Capture the cell that displays the provided text and extract its [x, y] central coordinate. 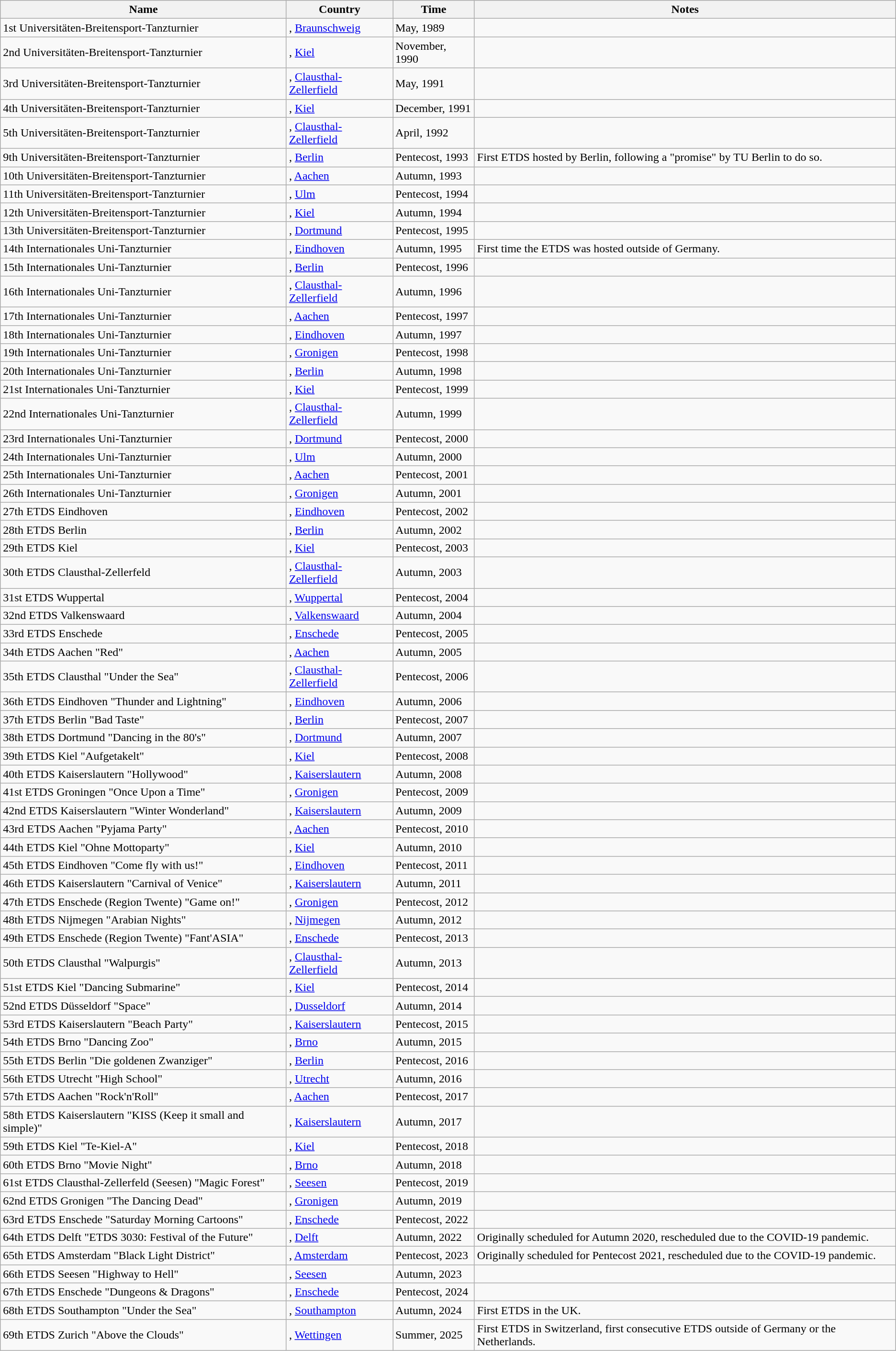
Pentecost, 2009 [434, 792]
Autumn, 1994 [434, 212]
Pentecost, 2010 [434, 829]
31st ETDS Wuppertal [144, 597]
62nd ETDS Gronigen "The Dancing Dead" [144, 1201]
Autumn, 2023 [434, 1274]
December, 1991 [434, 108]
63rd ETDS Enschede "Saturday Morning Cartoons" [144, 1219]
2nd Universitäten-Breitensport-Tanzturnier [144, 53]
30th ETDS Clausthal-Zellerfeld [144, 573]
23rd Internationales Uni-Tanzturnier [144, 439]
Pentecost, 2001 [434, 475]
37th ETDS Berlin "Bad Taste" [144, 720]
Pentecost, 2019 [434, 1182]
40th ETDS Kaiserslautern "Hollywood" [144, 774]
10th Universitäten-Breitensport-Tanzturnier [144, 176]
First time the ETDS was hosted outside of Germany. [685, 248]
44th ETDS Kiel "Ohne Mottoparty" [144, 847]
Pentecost, 1999 [434, 389]
60th ETDS Brno "Movie Night" [144, 1164]
Pentecost, 1994 [434, 194]
April, 1992 [434, 133]
5th Universitäten-Breitensport-Tanzturnier [144, 133]
Pentecost, 2000 [434, 439]
24th Internationales Uni-Tanzturnier [144, 457]
67th ETDS Enschede "Dungeons & Dragons" [144, 1292]
Autumn, 2022 [434, 1238]
51st ETDS Kiel "Dancing Submarine" [144, 988]
35th ETDS Clausthal "Under the Sea" [144, 677]
55th ETDS Berlin "Die goldenen Zwanziger" [144, 1060]
Pentecost, 2018 [434, 1146]
68th ETDS Southampton "Under the Sea" [144, 1310]
Pentecost, 2023 [434, 1256]
Pentecost, 1996 [434, 267]
49th ETDS Enschede (Region Twente) "Fant'ASIA" [144, 938]
Autumn, 2015 [434, 1042]
May, 1991 [434, 83]
Autumn, 1993 [434, 176]
Autumn, 2011 [434, 883]
Pentecost, 2008 [434, 756]
52nd ETDS Düsseldorf "Space" [144, 1006]
Notes [685, 10]
59th ETDS Kiel "Te-Kiel-A" [144, 1146]
26th Internationales Uni-Tanzturnier [144, 493]
4th Universitäten-Breitensport-Tanzturnier [144, 108]
42nd ETDS Kaiserslautern "Winter Wonderland" [144, 811]
65th ETDS Amsterdam "Black Light District" [144, 1256]
Autumn, 1995 [434, 248]
34th ETDS Aachen "Red" [144, 652]
3rd Universitäten-Breitensport-Tanzturnier [144, 83]
Pentecost, 1997 [434, 316]
Autumn, 1996 [434, 292]
48th ETDS Nijmegen "Arabian Nights" [144, 920]
33rd ETDS Enschede [144, 634]
61st ETDS Clausthal-Zellerfeld (Seesen) "Magic Forest" [144, 1182]
, Wuppertal [339, 597]
, Utrecht [339, 1079]
53rd ETDS Kaiserslautern "Beach Party" [144, 1024]
Autumn, 2005 [434, 652]
, Southampton [339, 1310]
16th Internationales Uni-Tanzturnier [144, 292]
Pentecost, 2004 [434, 597]
, Wettingen [339, 1335]
Autumn, 2004 [434, 616]
15th Internationales Uni-Tanzturnier [144, 267]
Autumn, 2007 [434, 738]
, Braunschweig [339, 28]
47th ETDS Enschede (Region Twente) "Game on!" [144, 901]
Autumn, 2016 [434, 1079]
Autumn, 2010 [434, 847]
Pentecost, 2012 [434, 901]
50th ETDS Clausthal "Walpurgis" [144, 963]
Pentecost, 2013 [434, 938]
Autumn, 2000 [434, 457]
Pentecost, 2011 [434, 865]
Name [144, 10]
56th ETDS Utrecht "High School" [144, 1079]
25th Internationales Uni-Tanzturnier [144, 475]
Pentecost, 2014 [434, 988]
Time [434, 10]
69th ETDS Zurich "Above the Clouds" [144, 1335]
13th Universitäten-Breitensport-Tanzturnier [144, 230]
46th ETDS Kaiserslautern "Carnival of Venice" [144, 883]
18th Internationales Uni-Tanzturnier [144, 335]
Pentecost, 2024 [434, 1292]
First ETDS hosted by Berlin, following a "promise" by TU Berlin to do so. [685, 158]
Autumn, 2014 [434, 1006]
Country [339, 10]
12th Universitäten-Breitensport-Tanzturnier [144, 212]
22nd Internationales Uni-Tanzturnier [144, 414]
Pentecost, 1993 [434, 158]
57th ETDS Aachen "Rock'n'Roll" [144, 1097]
58th ETDS Kaiserslautern "KISS (Keep it small and simple)" [144, 1121]
28th ETDS Berlin [144, 529]
Pentecost, 2016 [434, 1060]
21st Internationales Uni-Tanzturnier [144, 389]
41st ETDS Groningen "Once Upon a Time" [144, 792]
Autumn, 1997 [434, 335]
Pentecost, 2022 [434, 1219]
Autumn, 2019 [434, 1201]
Autumn, 2013 [434, 963]
May, 1989 [434, 28]
, Dusseldorf [339, 1006]
Autumn, 2003 [434, 573]
Autumn, 1999 [434, 414]
43rd ETDS Aachen "Pyjama Party" [144, 829]
Pentecost, 2005 [434, 634]
20th Internationales Uni-Tanzturnier [144, 371]
Pentecost, 2002 [434, 511]
First ETDS in Switzerland, first consecutive ETDS outside of Germany or the Netherlands. [685, 1335]
Autumn, 1998 [434, 371]
64th ETDS Delft "ETDS 3030: Festival of the Future" [144, 1238]
11th Universitäten-Breitensport-Tanzturnier [144, 194]
45th ETDS Eindhoven "Come fly with us!" [144, 865]
Pentecost, 2015 [434, 1024]
Autumn, 2002 [434, 529]
, Delft [339, 1238]
36th ETDS Eindhoven "Thunder and Lightning" [144, 701]
29th ETDS Kiel [144, 548]
Pentecost, 2007 [434, 720]
Pentecost, 1998 [434, 353]
39th ETDS Kiel "Aufgetakelt" [144, 756]
54th ETDS Brno "Dancing Zoo" [144, 1042]
, Valkenswaard [339, 616]
27th ETDS Eindhoven [144, 511]
Originally scheduled for Pentecost 2021, rescheduled due to the COVID-19 pandemic. [685, 1256]
, Nijmegen [339, 920]
Autumn, 2001 [434, 493]
17th Internationales Uni-Tanzturnier [144, 316]
Autumn, 2017 [434, 1121]
Pentecost, 2017 [434, 1097]
Autumn, 2018 [434, 1164]
Pentecost, 2006 [434, 677]
Autumn, 2012 [434, 920]
9th Universitäten-Breitensport-Tanzturnier [144, 158]
1st Universitäten-Breitensport-Tanzturnier [144, 28]
32nd ETDS Valkenswaard [144, 616]
38th ETDS Dortmund "Dancing in the 80's" [144, 738]
Summer, 2025 [434, 1335]
Pentecost, 1995 [434, 230]
First ETDS in the UK. [685, 1310]
Pentecost, 2003 [434, 548]
Autumn, 2008 [434, 774]
Autumn, 2009 [434, 811]
, Amsterdam [339, 1256]
66th ETDS Seesen "Highway to Hell" [144, 1274]
November, 1990 [434, 53]
14th Internationales Uni-Tanzturnier [144, 248]
Autumn, 2024 [434, 1310]
19th Internationales Uni-Tanzturnier [144, 353]
Autumn, 2006 [434, 701]
Originally scheduled for Autumn 2020, rescheduled due to the COVID-19 pandemic. [685, 1238]
